Return the [x, y] coordinate for the center point of the cell that contains the specified text.  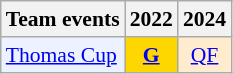
2022 [152, 19]
Thomas Cup [63, 55]
2024 [204, 19]
G [152, 55]
Team events [63, 19]
QF [204, 55]
